Identify which cell holds the provided text, then report its (x, y) central coordinate. 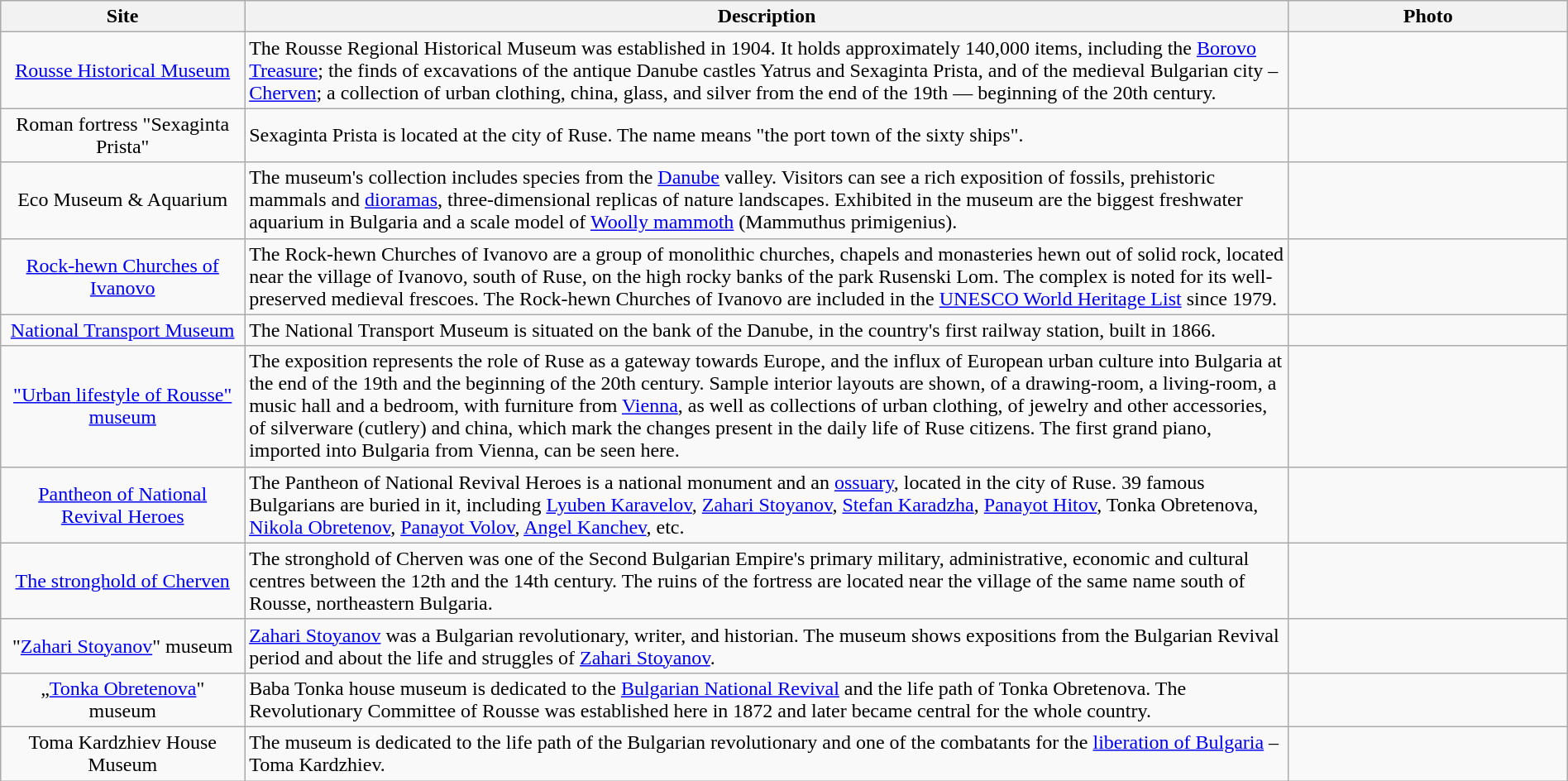
"Urban lifestyle of Rousse" museum (122, 406)
Site (122, 17)
Pantheon of National Revival Heroes (122, 505)
Rock-hewn Churches of Ivanovo (122, 276)
Eco Museum & Aquarium (122, 200)
Sexaginta Prista is located at the city of Ruse. The name means "the port town of the sixty ships". (767, 136)
Description (767, 17)
National Transport Museum (122, 330)
Roman fortress "Sexaginta Prista" (122, 136)
„Tonka Obretenova" museum (122, 700)
The stronghold of Cherven (122, 581)
Rousse Historical Museum (122, 70)
The National Transport Museum is situated on the bank of the Danube, in the country's first railway station, built in 1866. (767, 330)
The museum is dedicated to the life path of the Bulgarian revolutionary and one of the combatants for the liberation of Bulgaria – Toma Kardzhiev. (767, 753)
Toma Kardzhiev House Museum (122, 753)
"Zahari Stoyanov" museum (122, 645)
Photo (1427, 17)
